Detect which cell encompasses the target text, then output its [x, y] center coordinate. 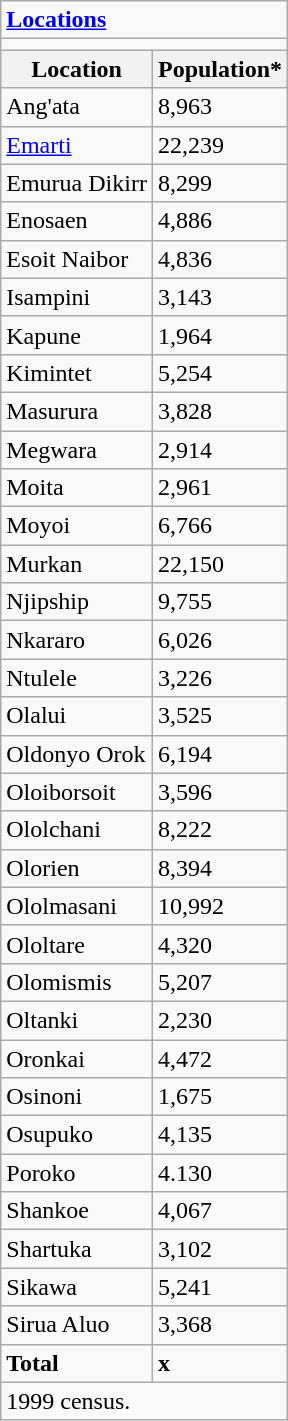
2,230 [220, 1020]
22,239 [220, 145]
1999 census. [144, 1401]
Ololchani [77, 830]
Locations [144, 20]
1,964 [220, 335]
Moyoi [77, 526]
Megwara [77, 449]
4,886 [220, 221]
Oronkai [77, 1059]
Ntulele [77, 678]
3,368 [220, 1325]
Ololmasani [77, 906]
Oltanki [77, 1020]
5,207 [220, 982]
Njipship [77, 602]
Olalui [77, 716]
Osupuko [77, 1135]
Enosaen [77, 221]
Population* [220, 69]
10,992 [220, 906]
Kimintet [77, 373]
Oloiborsoit [77, 792]
4,472 [220, 1059]
Ang'ata [77, 107]
Shankoe [77, 1211]
Isampini [77, 297]
3,596 [220, 792]
5,254 [220, 373]
3,143 [220, 297]
Kapune [77, 335]
6,026 [220, 640]
Osinoni [77, 1097]
6,194 [220, 754]
1,675 [220, 1097]
5,241 [220, 1287]
Murkan [77, 564]
Ololtare [77, 944]
Nkararo [77, 640]
Location [77, 69]
4.130 [220, 1173]
2,914 [220, 449]
3,226 [220, 678]
Masurura [77, 411]
8,963 [220, 107]
Olorien [77, 868]
x [220, 1363]
Olomismis [77, 982]
4,836 [220, 259]
Shartuka [77, 1249]
Oldonyo Orok [77, 754]
6,766 [220, 526]
22,150 [220, 564]
Emurua Dikirr [77, 183]
3,102 [220, 1249]
4,320 [220, 944]
Total [77, 1363]
4,135 [220, 1135]
8,394 [220, 868]
Moita [77, 488]
Esoit Naibor [77, 259]
3,828 [220, 411]
4,067 [220, 1211]
2,961 [220, 488]
8,299 [220, 183]
9,755 [220, 602]
3,525 [220, 716]
Poroko [77, 1173]
Emarti [77, 145]
Sikawa [77, 1287]
8,222 [220, 830]
Sirua Aluo [77, 1325]
